Return (X, Y) of the center of cell containing provided text 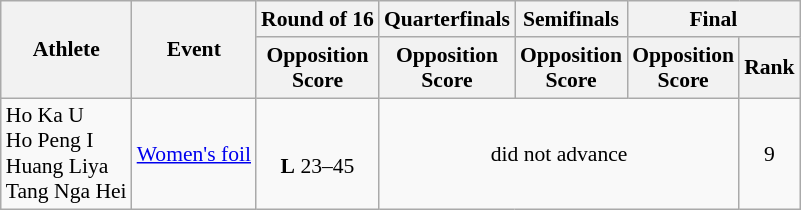
Event (194, 50)
Athlete (66, 50)
Round of 16 (318, 19)
Women's foil (194, 154)
9 (770, 154)
L 23–45 (318, 154)
Semifinals (571, 19)
Final (714, 19)
Rank (770, 68)
Ho Ka UHo Peng IHuang LiyaTang Nga Hei (66, 154)
Quarterfinals (447, 19)
did not advance (559, 154)
